Search for the cell housing the specified text and yield its (x, y) center coordinate. 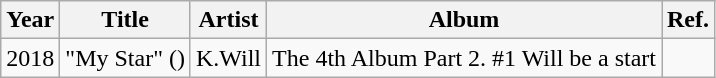
Title (126, 20)
Album (464, 20)
K.Will (228, 58)
2018 (30, 58)
"My Star" () (126, 58)
The 4th Album Part 2. #1 Will be a start (464, 58)
Artist (228, 20)
Year (30, 20)
Ref. (688, 20)
